Detect which cell encompasses the target text, then output its (X, Y) center coordinate. 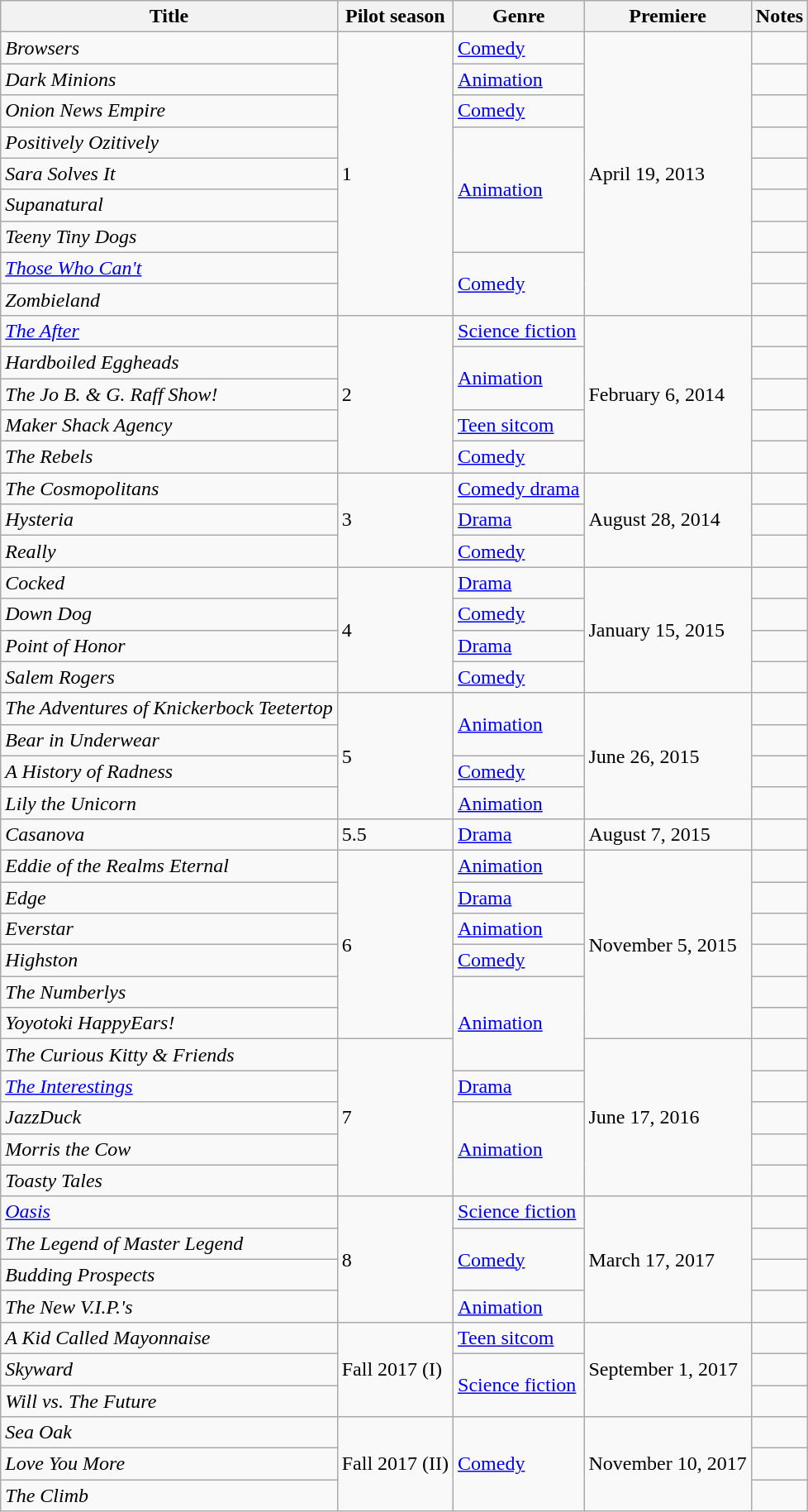
Toasty Tales (169, 1181)
Really (169, 551)
June 26, 2015 (668, 756)
February 6, 2014 (668, 394)
March 17, 2017 (668, 1259)
Title (169, 17)
Positively Ozitively (169, 142)
November 5, 2015 (668, 944)
Everstar (169, 929)
The Rebels (169, 457)
The Curious Kitty & Friends (169, 1055)
Supanatural (169, 205)
The Jo B. & G. Raff Show! (169, 394)
5.5 (395, 834)
September 1, 2017 (668, 1369)
Comedy drama (519, 489)
JazzDuck (169, 1118)
Fall 2017 (I) (395, 1369)
Highston (169, 961)
Maker Shack Agency (169, 426)
7 (395, 1118)
Skyward (169, 1369)
Love You More (169, 1464)
Notes (779, 17)
Genre (519, 17)
Point of Honor (169, 646)
Budding Prospects (169, 1275)
Bear in Underwear (169, 740)
Onion News Empire (169, 111)
January 15, 2015 (668, 630)
The Adventures of Knickerbock Teetertop (169, 708)
The Legend of Master Legend (169, 1243)
Zombieland (169, 299)
Lily the Unicorn (169, 803)
August 28, 2014 (668, 520)
Will vs. The Future (169, 1401)
Fall 2017 (II) (395, 1464)
Browsers (169, 48)
Yoyotoki HappyEars! (169, 1023)
The Cosmopolitans (169, 489)
Cocked (169, 583)
June 17, 2016 (668, 1118)
Morris the Cow (169, 1149)
3 (395, 520)
Hardboiled Eggheads (169, 362)
Dark Minions (169, 79)
Those Who Can't (169, 268)
A Kid Called Mayonnaise (169, 1338)
Hysteria (169, 520)
August 7, 2015 (668, 834)
2 (395, 394)
A History of Radness (169, 771)
The Interestings (169, 1086)
April 19, 2013 (668, 174)
8 (395, 1259)
Teeny Tiny Dogs (169, 236)
Sea Oak (169, 1433)
Down Dog (169, 614)
Eddie of the Realms Eternal (169, 866)
5 (395, 756)
Edge (169, 897)
The Climb (169, 1495)
Premiere (668, 17)
1 (395, 174)
Pilot season (395, 17)
4 (395, 630)
The After (169, 331)
November 10, 2017 (668, 1464)
Oasis (169, 1212)
Salem Rogers (169, 677)
The New V.I.P.'s (169, 1306)
6 (395, 944)
Casanova (169, 834)
The Numberlys (169, 992)
Sara Solves It (169, 174)
